Capture the cell that displays the provided text and extract its [X, Y] central coordinate. 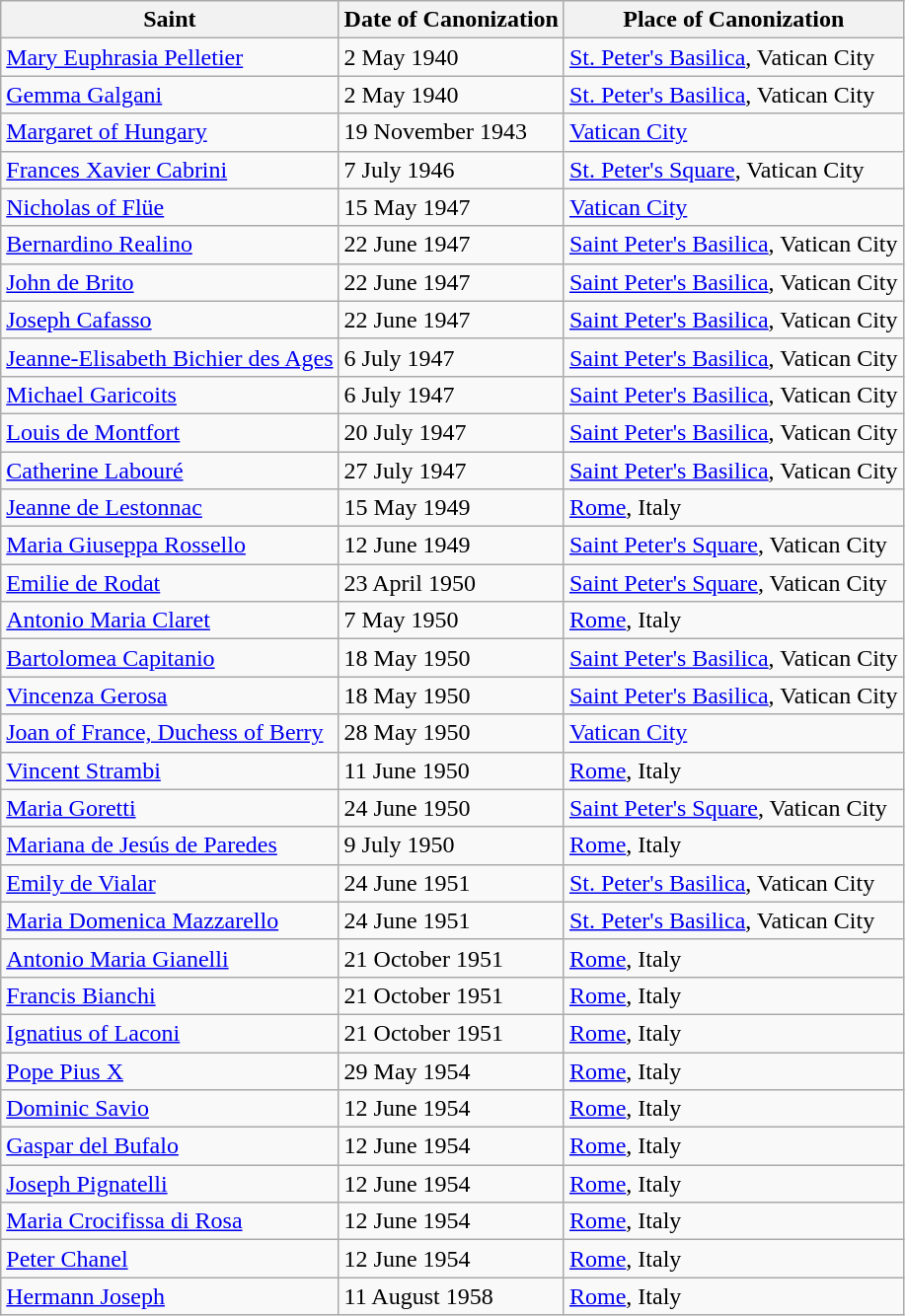
Maria Domenica Mazzarello [170, 920]
15 May 1947 [451, 207]
Emilie de Rodat [170, 583]
Jeanne de Lestonnac [170, 508]
Joseph Pignatelli [170, 1184]
Bernardino Realino [170, 245]
Pope Pius X [170, 1070]
Catherine Labouré [170, 471]
Saint [170, 20]
Michael Garicoits [170, 395]
Mariana de Jesús de Paredes [170, 845]
24 June 1950 [451, 808]
Margaret of Hungary [170, 132]
15 May 1949 [451, 508]
Vincent Strambi [170, 770]
Dominic Savio [170, 1109]
Mary Euphrasia Pelletier [170, 57]
23 April 1950 [451, 583]
27 July 1947 [451, 471]
Gaspar del Bufalo [170, 1146]
29 May 1954 [451, 1070]
Joan of France, Duchess of Berry [170, 733]
Emily de Vialar [170, 883]
Vincenza Gerosa [170, 695]
Jeanne-Elisabeth Bichier des Ages [170, 357]
Maria Goretti [170, 808]
John de Brito [170, 282]
Louis de Montfort [170, 432]
28 May 1950 [451, 733]
Maria Crocifissa di Rosa [170, 1221]
Frances Xavier Cabrini [170, 170]
Ignatius of Laconi [170, 1033]
Place of Canonization [733, 20]
Hermann Joseph [170, 1296]
Nicholas of Flüe [170, 207]
Peter Chanel [170, 1259]
11 June 1950 [451, 770]
19 November 1943 [451, 132]
St. Peter's Square, Vatican City [733, 170]
9 July 1950 [451, 845]
20 July 1947 [451, 432]
Gemma Galgani [170, 95]
Joseph Cafasso [170, 320]
Bartolomea Capitanio [170, 658]
Antonio Maria Gianelli [170, 958]
Maria Giuseppa Rossello [170, 546]
11 August 1958 [451, 1296]
7 July 1946 [451, 170]
12 June 1949 [451, 546]
7 May 1950 [451, 621]
Antonio Maria Claret [170, 621]
Francis Bianchi [170, 995]
Date of Canonization [451, 20]
